Search for the cell housing the specified text and yield its (x, y) center coordinate. 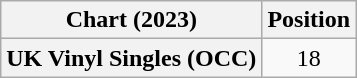
UK Vinyl Singles (OCC) (132, 58)
Position (309, 20)
Chart (2023) (132, 20)
18 (309, 58)
